Pinpoint the cell where the given text exists, returning its (x, y) midpoint coordinate. 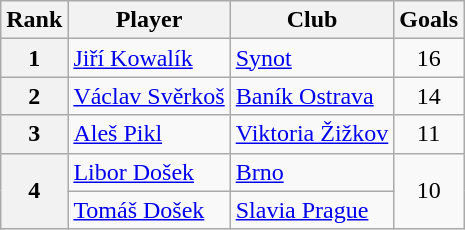
Aleš Pikl (149, 134)
Tomáš Došek (149, 210)
Synot (312, 58)
1 (34, 58)
Rank (34, 20)
Baník Ostrava (312, 96)
11 (429, 134)
Goals (429, 20)
Jiří Kowalík (149, 58)
Club (312, 20)
16 (429, 58)
3 (34, 134)
4 (34, 191)
Brno (312, 172)
Viktoria Žižkov (312, 134)
Libor Došek (149, 172)
10 (429, 191)
Player (149, 20)
2 (34, 96)
14 (429, 96)
Václav Svěrkoš (149, 96)
Slavia Prague (312, 210)
